Detect which cell encompasses the target text, then output its (x, y) center coordinate. 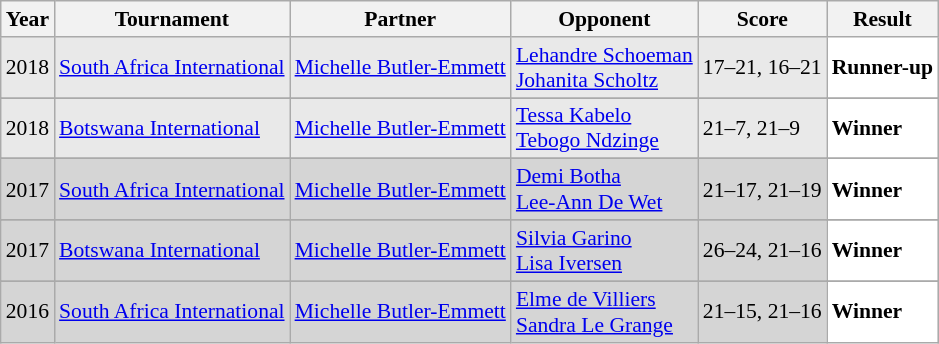
Result (882, 19)
2016 (28, 312)
Runner-up (882, 68)
21–17, 21–19 (762, 190)
Year (28, 19)
Score (762, 19)
21–15, 21–16 (762, 312)
21–7, 21–9 (762, 128)
Tournament (172, 19)
Elme de Villiers Sandra Le Grange (604, 312)
Partner (400, 19)
Demi Botha Lee-Ann De Wet (604, 190)
Tessa Kabelo Tebogo Ndzinge (604, 128)
Silvia Garino Lisa Iversen (604, 250)
26–24, 21–16 (762, 250)
Lehandre Schoeman Johanita Scholtz (604, 68)
Opponent (604, 19)
17–21, 16–21 (762, 68)
